Identify which cell holds the provided text, then report its [X, Y] central coordinate. 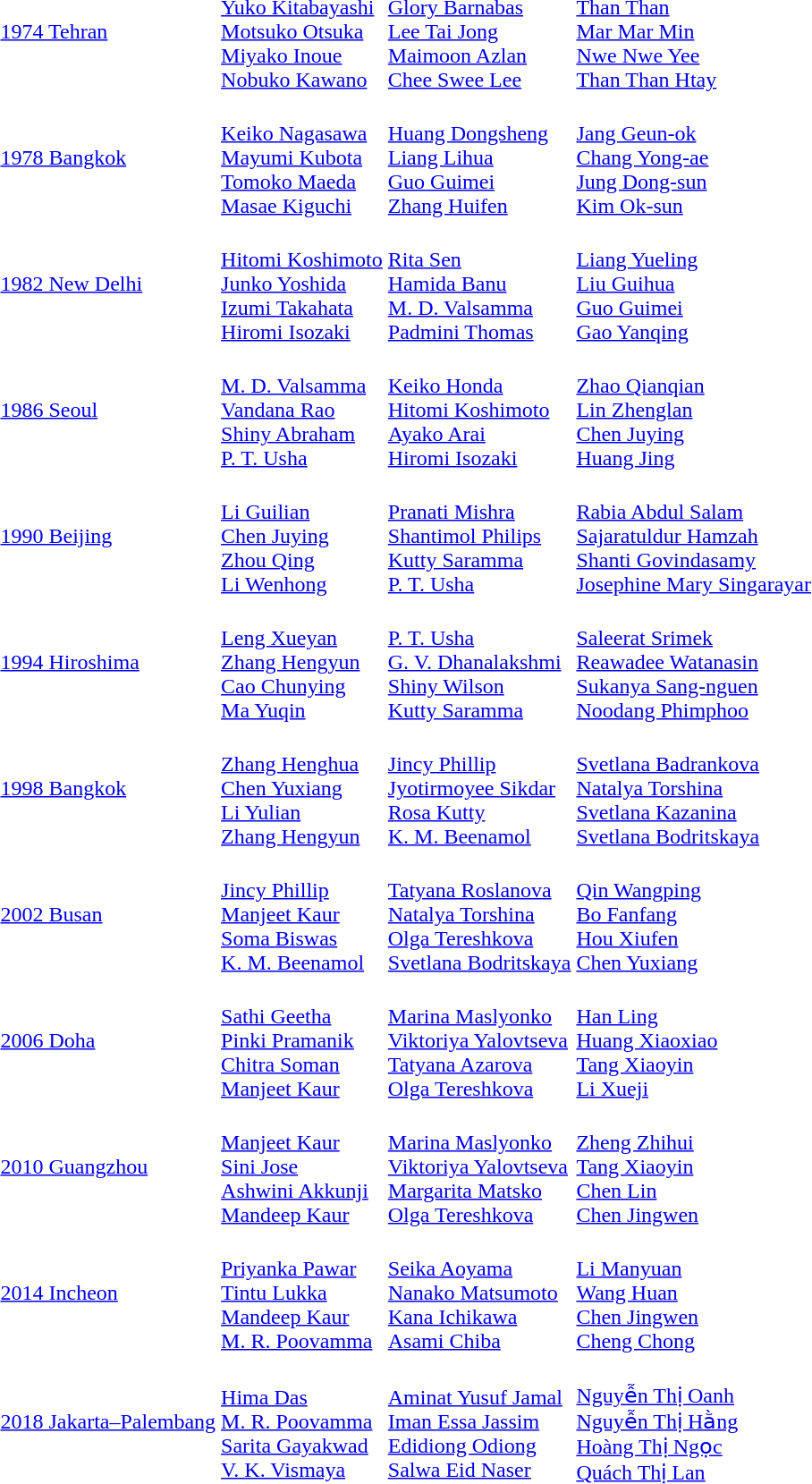
Sathi GeethaPinki PramanikChitra SomanManjeet Kaur [302, 1040]
Hitomi KoshimotoJunko YoshidaIzumi TakahataHiromi Isozaki [302, 284]
Jincy PhillipJyotirmoyee SikdarRosa KuttyK. M. Beenamol [479, 788]
Marina MaslyonkoViktoriya YalovtsevaMargarita MatskoOlga Tereshkova [479, 1166]
Zhang HenghuaChen YuxiangLi YulianZhang Hengyun [302, 788]
Seika AoyamaNanako MatsumotoKana IchikawaAsami Chiba [479, 1293]
Keiko HondaHitomi KoshimotoAyako AraiHiromi Isozaki [479, 410]
Tatyana RoslanovaNatalya TorshinaOlga TereshkovaSvetlana Bodritskaya [479, 914]
P. T. UshaG. V. DhanalakshmiShiny WilsonKutty Saramma [479, 662]
Huang DongshengLiang LihuaGuo GuimeiZhang Huifen [479, 157]
Keiko NagasawaMayumi KubotaTomoko MaedaMasae Kiguchi [302, 157]
M. D. ValsammaVandana RaoShiny AbrahamP. T. Usha [302, 410]
Priyanka PawarTintu LukkaMandeep KaurM. R. Poovamma [302, 1293]
Leng XueyanZhang HengyunCao ChunyingMa Yuqin [302, 662]
Marina MaslyonkoViktoriya YalovtsevaTatyana AzarovaOlga Tereshkova [479, 1040]
Manjeet KaurSini JoseAshwini AkkunjiMandeep Kaur [302, 1166]
Rita SenHamida BanuM. D. ValsammaPadmini Thomas [479, 284]
Li GuilianChen JuyingZhou QingLi Wenhong [302, 536]
Jincy PhillipManjeet KaurSoma BiswasK. M. Beenamol [302, 914]
Pranati MishraShantimol PhilipsKutty SarammaP. T. Usha [479, 536]
